Output the (x, y) coordinate of the center of the cell containing the given text.  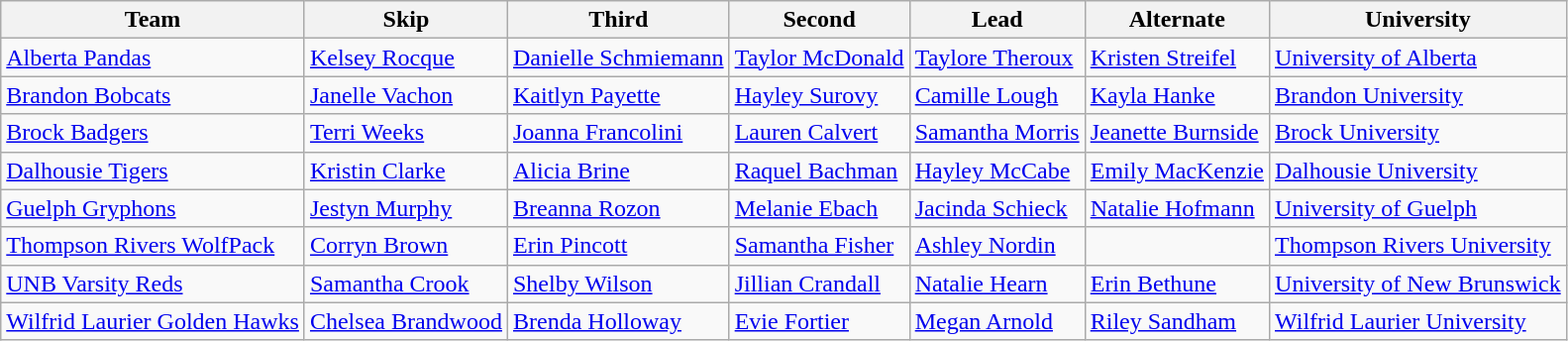
Skip (406, 20)
Emily MacKenzie (1177, 170)
Third (618, 20)
Lauren Calvert (819, 133)
University of Guelph (1418, 208)
Chelsea Brandwood (406, 321)
Wilfrid Laurier Golden Hawks (153, 321)
Second (819, 20)
Raquel Bachman (819, 170)
University of Alberta (1418, 57)
Dalhousie University (1418, 170)
Evie Fortier (819, 321)
Jacinda Schieck (996, 208)
Alicia Brine (618, 170)
Erin Bethune (1177, 284)
Thompson Rivers University (1418, 246)
Brock University (1418, 133)
Kayla Hanke (1177, 95)
University (1418, 20)
Jeanette Burnside (1177, 133)
Natalie Hofmann (1177, 208)
Brandon University (1418, 95)
Guelph Gryphons (153, 208)
Hayley Surovy (819, 95)
Dalhousie Tigers (153, 170)
Megan Arnold (996, 321)
Melanie Ebach (819, 208)
Janelle Vachon (406, 95)
Samantha Fisher (819, 246)
Brandon Bobcats (153, 95)
Taylore Theroux (996, 57)
Alternate (1177, 20)
Camille Lough (996, 95)
Kelsey Rocque (406, 57)
Breanna Rozon (618, 208)
Danielle Schmiemann (618, 57)
Natalie Hearn (996, 284)
UNB Varsity Reds (153, 284)
Riley Sandham (1177, 321)
Team (153, 20)
Thompson Rivers WolfPack (153, 246)
Shelby Wilson (618, 284)
Corryn Brown (406, 246)
Kristin Clarke (406, 170)
Wilfrid Laurier University (1418, 321)
Brenda Holloway (618, 321)
Alberta Pandas (153, 57)
Kristen Streifel (1177, 57)
Taylor McDonald (819, 57)
Erin Pincott (618, 246)
Terri Weeks (406, 133)
Brock Badgers (153, 133)
Jestyn Murphy (406, 208)
Hayley McCabe (996, 170)
Ashley Nordin (996, 246)
Jillian Crandall (819, 284)
University of New Brunswick (1418, 284)
Joanna Francolini (618, 133)
Samantha Morris (996, 133)
Samantha Crook (406, 284)
Lead (996, 20)
Kaitlyn Payette (618, 95)
